Locate the cell with the specified text and output its (x, y) center coordinate. 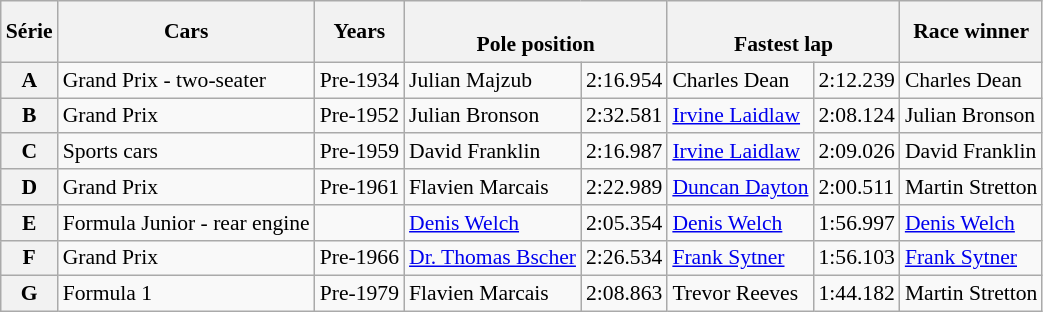
Grand Prix - two-seater (186, 80)
2:32.581 (624, 116)
B (30, 116)
Fastest lap (783, 32)
Dr. Thomas Bscher (492, 258)
Pre-1961 (360, 187)
Sports cars (186, 152)
Formula Junior - rear engine (186, 223)
2:08.863 (624, 294)
D (30, 187)
2:26.534 (624, 258)
Pre-1966 (360, 258)
Pre-1959 (360, 152)
2:22.989 (624, 187)
2:00.511 (857, 187)
1:44.182 (857, 294)
Formula 1 (186, 294)
Pre-1934 (360, 80)
1:56.997 (857, 223)
C (30, 152)
Race winner (972, 32)
G (30, 294)
E (30, 223)
2:05.354 (624, 223)
2:08.124 (857, 116)
F (30, 258)
Pole position (536, 32)
2:16.954 (624, 80)
Série (30, 32)
Trevor Reeves (740, 294)
Julian Majzub (492, 80)
A (30, 80)
Cars (186, 32)
Duncan Dayton (740, 187)
Pre-1979 (360, 294)
2:16.987 (624, 152)
2:09.026 (857, 152)
2:12.239 (857, 80)
1:56.103 (857, 258)
Years (360, 32)
Pre-1952 (360, 116)
